Scan for the cell matching the given text and deliver its (x, y) coordinate at center. 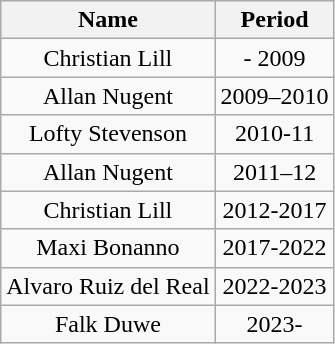
Name (108, 20)
2009–2010 (274, 96)
Period (274, 20)
2011–12 (274, 172)
2010-11 (274, 134)
Alvaro Ruiz del Real (108, 286)
Maxi Bonanno (108, 248)
Lofty Stevenson (108, 134)
2012-2017 (274, 210)
Falk Duwe (108, 324)
2017-2022 (274, 248)
2022-2023 (274, 286)
- 2009 (274, 58)
2023- (274, 324)
